Find where the given text appears and provide that cell's center as [X, Y] coordinate. 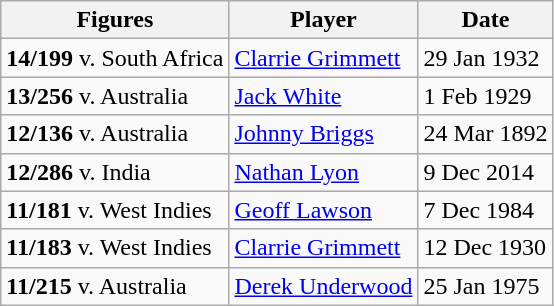
11/215 v. Australia [115, 286]
14/199 v. South Africa [115, 58]
25 Jan 1975 [486, 286]
12/286 v. India [115, 172]
Jack White [324, 96]
1 Feb 1929 [486, 96]
Player [324, 20]
Geoff Lawson [324, 210]
Figures [115, 20]
11/181 v. West Indies [115, 210]
12 Dec 1930 [486, 248]
11/183 v. West Indies [115, 248]
Johnny Briggs [324, 134]
9 Dec 2014 [486, 172]
13/256 v. Australia [115, 96]
7 Dec 1984 [486, 210]
Nathan Lyon [324, 172]
12/136 v. Australia [115, 134]
Date [486, 20]
29 Jan 1932 [486, 58]
Derek Underwood [324, 286]
24 Mar 1892 [486, 134]
